Determine the (x, y) coordinate at the center of the cell enclosing the given text.  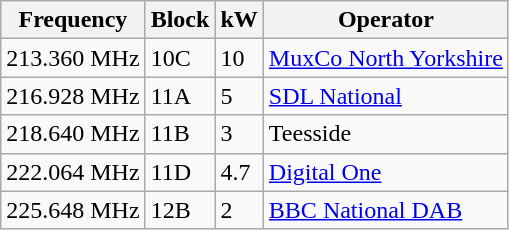
222.064 MHz (73, 172)
Block (180, 20)
11A (180, 96)
2 (239, 210)
Teesside (386, 134)
BBC National DAB (386, 210)
216.928 MHz (73, 96)
213.360 MHz (73, 58)
Frequency (73, 20)
Digital One (386, 172)
Operator (386, 20)
12B (180, 210)
218.640 MHz (73, 134)
SDL National (386, 96)
225.648 MHz (73, 210)
10C (180, 58)
3 (239, 134)
11B (180, 134)
10 (239, 58)
11D (180, 172)
MuxCo North Yorkshire (386, 58)
4.7 (239, 172)
5 (239, 96)
kW (239, 20)
